For the text-containing cell, return its midpoint in [x, y] coordinate format. 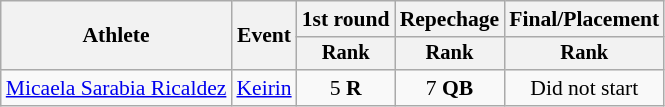
Repechage [450, 19]
Micaela Sarabia Ricaldez [116, 88]
Keirin [264, 88]
Final/Placement [584, 19]
Event [264, 36]
1st round [346, 19]
Did not start [584, 88]
Athlete [116, 36]
7 QB [450, 88]
5 R [346, 88]
